Determine the (x, y) coordinate at the center of the cell enclosing the given text.  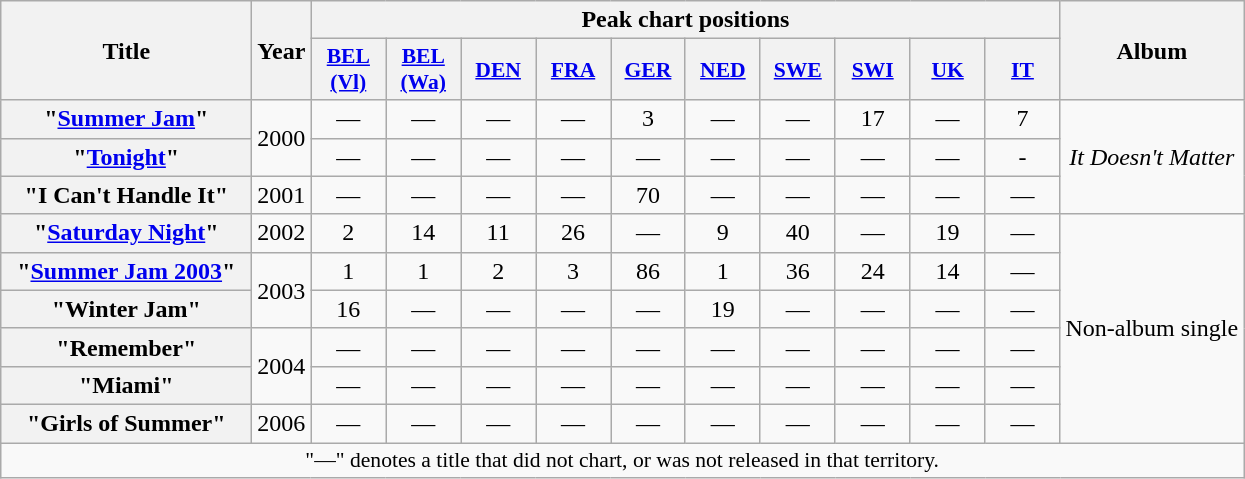
BEL(Vl) (348, 70)
2006 (282, 423)
70 (648, 195)
SWE (798, 70)
11 (498, 233)
BEL(Wa) (424, 70)
2004 (282, 366)
"Winter Jam" (126, 309)
16 (348, 309)
Title (126, 50)
2002 (282, 233)
"I Can't Handle It" (126, 195)
It Doesn't Matter (1152, 157)
2003 (282, 290)
24 (872, 271)
17 (872, 119)
"Girls of Summer" (126, 423)
UK (948, 70)
Non-album single (1152, 328)
2000 (282, 138)
IT (1022, 70)
"Remember" (126, 347)
Year (282, 50)
40 (798, 233)
- (1022, 157)
26 (574, 233)
Peak chart positions (686, 20)
DEN (498, 70)
36 (798, 271)
SWI (872, 70)
2001 (282, 195)
"Tonight" (126, 157)
86 (648, 271)
FRA (574, 70)
7 (1022, 119)
"Summer Jam 2003" (126, 271)
"Saturday Night" (126, 233)
Album (1152, 50)
9 (722, 233)
GER (648, 70)
NED (722, 70)
"—" denotes a title that did not chart, or was not released in that territory. (622, 460)
"Summer Jam" (126, 119)
"Miami" (126, 385)
